Determine the (x, y) coordinate at the center of the cell enclosing the given text.  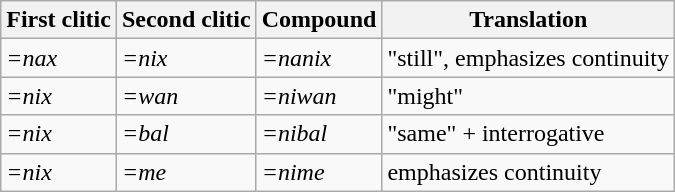
Second clitic (186, 20)
"might" (528, 96)
Translation (528, 20)
=bal (186, 134)
=nime (319, 172)
=nax (59, 58)
"still", emphasizes continuity (528, 58)
emphasizes continuity (528, 172)
=nibal (319, 134)
=niwan (319, 96)
=wan (186, 96)
=nanix (319, 58)
Compound (319, 20)
First clitic (59, 20)
"same" + interrogative (528, 134)
=me (186, 172)
